Search for the cell housing the specified text and yield its (X, Y) center coordinate. 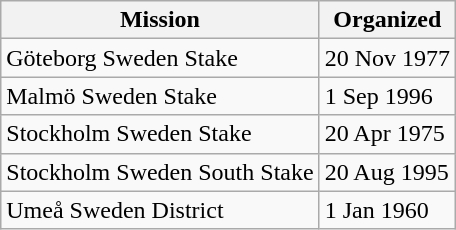
Stockholm Sweden South Stake (160, 172)
Umeå Sweden District (160, 210)
20 Apr 1975 (387, 134)
1 Sep 1996 (387, 96)
Organized (387, 20)
Malmö Sweden Stake (160, 96)
Göteborg Sweden Stake (160, 58)
20 Aug 1995 (387, 172)
1 Jan 1960 (387, 210)
Mission (160, 20)
20 Nov 1977 (387, 58)
Stockholm Sweden Stake (160, 134)
